Scan for the cell matching the given text and deliver its [X, Y] coordinate at center. 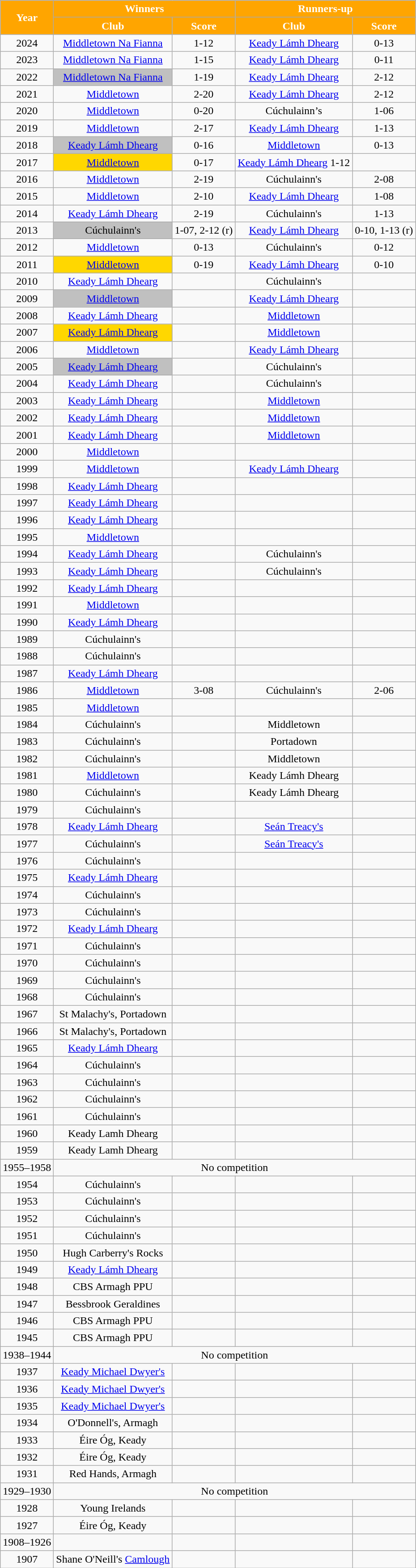
1947 [27, 1304]
1971 [27, 946]
1970 [27, 963]
Shane O'Neill's Camlough [113, 1559]
2-10 [204, 196]
1936 [27, 1389]
0-10 [384, 265]
1966 [27, 1031]
0-20 [204, 111]
1908–1926 [27, 1542]
1959 [27, 1150]
1988 [27, 656]
1994 [27, 554]
1981 [27, 776]
1961 [27, 1116]
Bessbrook Geraldines [113, 1304]
Winners [144, 9]
2017 [27, 162]
1-19 [204, 77]
1999 [27, 469]
2022 [27, 77]
1962 [27, 1099]
1951 [27, 1235]
Hugh Carberry's Rocks [113, 1252]
1-06 [384, 111]
1937 [27, 1372]
Runners-up [326, 9]
0-11 [384, 60]
1954 [27, 1184]
1949 [27, 1269]
1987 [27, 673]
1945 [27, 1338]
O'Donnell's, Armagh [113, 1423]
1934 [27, 1423]
1980 [27, 793]
1-07, 2-12 (r) [204, 231]
2-08 [384, 179]
1967 [27, 1014]
1977 [27, 844]
2003 [27, 401]
Portadown [294, 741]
2024 [27, 43]
Young Irelands [113, 1508]
1964 [27, 1065]
2-17 [204, 128]
1997 [27, 503]
1948 [27, 1286]
1998 [27, 486]
0-16 [204, 145]
1950 [27, 1252]
1965 [27, 1048]
Cúchulainn’s [294, 111]
1979 [27, 810]
1960 [27, 1133]
1928 [27, 1508]
2000 [27, 452]
2-06 [384, 690]
2012 [27, 248]
Year [27, 17]
Keady Lámh Dhearg 1-12 [294, 162]
2001 [27, 435]
1996 [27, 520]
1989 [27, 639]
2020 [27, 111]
2021 [27, 94]
1984 [27, 724]
1952 [27, 1218]
1986 [27, 690]
0-12 [384, 248]
2006 [27, 350]
0-10, 1-13 (r) [384, 231]
0-19 [204, 265]
1968 [27, 997]
1932 [27, 1457]
1972 [27, 929]
1-08 [384, 196]
1927 [27, 1525]
2016 [27, 179]
1993 [27, 571]
0-17 [204, 162]
2014 [27, 214]
1975 [27, 878]
2-20 [204, 94]
2023 [27, 60]
2010 [27, 282]
1973 [27, 912]
2015 [27, 196]
1946 [27, 1321]
1974 [27, 895]
1969 [27, 980]
1963 [27, 1082]
1982 [27, 759]
1978 [27, 827]
2005 [27, 367]
2002 [27, 418]
2019 [27, 128]
2013 [27, 231]
2018 [27, 145]
1983 [27, 741]
1995 [27, 537]
1935 [27, 1406]
1991 [27, 605]
1929–1930 [27, 1491]
2007 [27, 333]
2011 [27, 265]
3-08 [204, 690]
1-15 [204, 60]
1933 [27, 1440]
1953 [27, 1201]
Red Hands, Armagh [113, 1474]
1985 [27, 707]
1955–1958 [27, 1167]
1931 [27, 1474]
1938–1944 [27, 1355]
1907 [27, 1559]
1976 [27, 861]
2008 [27, 316]
1990 [27, 622]
1992 [27, 588]
1-12 [204, 43]
2004 [27, 384]
2009 [27, 299]
